Capture the cell that displays the provided text and extract its [X, Y] central coordinate. 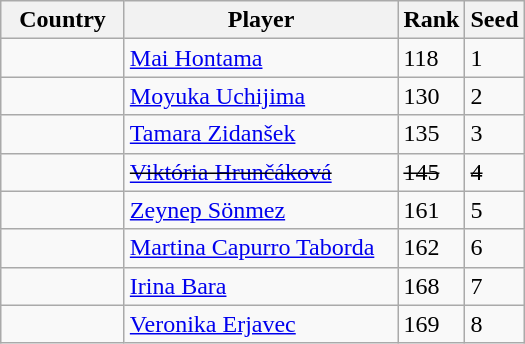
6 [494, 248]
145 [432, 172]
Zeynep Sönmez [261, 210]
Seed [494, 20]
Moyuka Uchijima [261, 96]
Martina Capurro Taborda [261, 248]
3 [494, 134]
1 [494, 58]
161 [432, 210]
162 [432, 248]
Mai Hontama [261, 58]
8 [494, 324]
169 [432, 324]
7 [494, 286]
Viktória Hrunčáková [261, 172]
130 [432, 96]
5 [494, 210]
2 [494, 96]
118 [432, 58]
Tamara Zidanšek [261, 134]
168 [432, 286]
Veronika Erjavec [261, 324]
Country [63, 20]
135 [432, 134]
Irina Bara [261, 286]
Player [261, 20]
Rank [432, 20]
4 [494, 172]
